Identify which cell holds the provided text, then report its (X, Y) central coordinate. 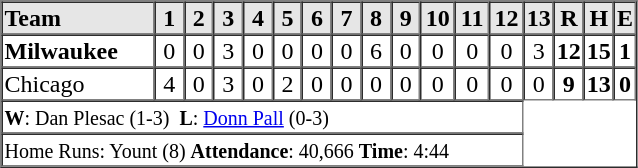
Chicago (78, 84)
R (569, 18)
5 (288, 18)
W: Dan Plesac (1-3) L: Donn Pall (0-3) (263, 116)
E (625, 18)
Home Runs: Yount (8) Attendance: 40,666 Time: 4:44 (263, 150)
11 (472, 18)
8 (376, 18)
H (599, 18)
7 (347, 18)
10 (438, 18)
Milwaukee (78, 50)
Team (78, 18)
15 (599, 50)
